Determine the [x, y] coordinate at the center of the cell enclosing the given text.  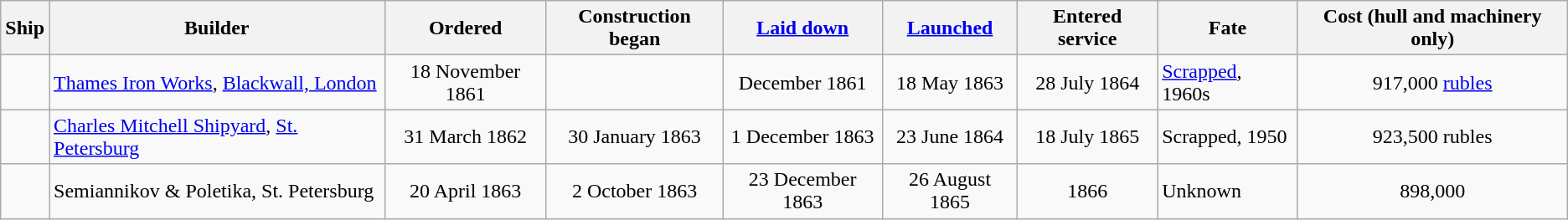
Builder [217, 28]
Laid down [802, 28]
18 November 1861 [466, 82]
1 December 1863 [802, 137]
Scrapped, 1960s [1228, 82]
Cost (hull and machinery only) [1432, 28]
23 December 1863 [802, 191]
18 July 1865 [1087, 137]
20 April 1863 [466, 191]
Launched [950, 28]
December 1861 [802, 82]
923,500 rubles [1432, 137]
1866 [1087, 191]
26 August 1865 [950, 191]
Ordered [466, 28]
Unknown [1228, 191]
30 January 1863 [635, 137]
2 October 1863 [635, 191]
898,000 [1432, 191]
Scrapped, 1950 [1228, 137]
Semiannikov & Poletika, St. Petersburg [217, 191]
Charles Mitchell Shipyard, St. Petersburg [217, 137]
23 June 1864 [950, 137]
917,000 rubles [1432, 82]
Entered service [1087, 28]
18 May 1863 [950, 82]
Thames Iron Works, Blackwall, London [217, 82]
28 July 1864 [1087, 82]
Ship [25, 28]
31 March 1862 [466, 137]
Construction began [635, 28]
Fate [1228, 28]
